Determine the (x, y) coordinate at the center of the cell enclosing the given text.  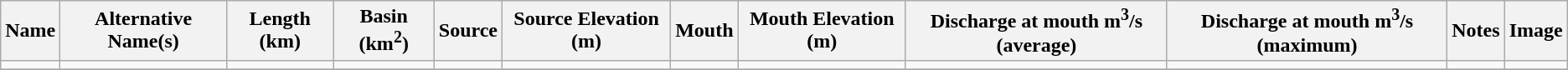
Discharge at mouth m3/s (average) (1036, 31)
Notes (1476, 31)
Length (km) (280, 31)
Image (1536, 31)
Mouth (704, 31)
Basin (km2) (384, 31)
Name (30, 31)
Source (467, 31)
Alternative Name(s) (144, 31)
Discharge at mouth m3/s (maximum) (1307, 31)
Source Elevation (m) (586, 31)
Mouth Elevation (m) (822, 31)
